Search for the cell housing the specified text and yield its [X, Y] center coordinate. 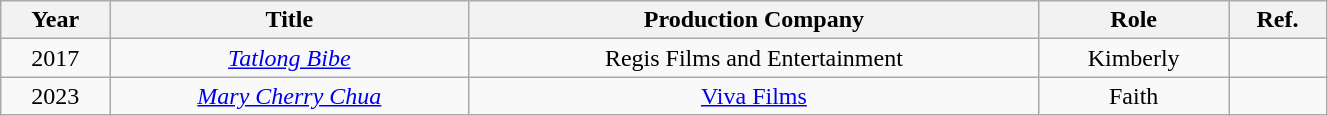
Ref. [1278, 20]
Production Company [754, 20]
Title [290, 20]
Kimberly [1134, 58]
Tatlong Bibe [290, 58]
Year [56, 20]
Regis Films and Entertainment [754, 58]
Faith [1134, 96]
Mary Cherry Chua [290, 96]
Role [1134, 20]
Viva Films [754, 96]
2023 [56, 96]
2017 [56, 58]
